Determine the (X, Y) coordinate at the center of the cell enclosing the given text.  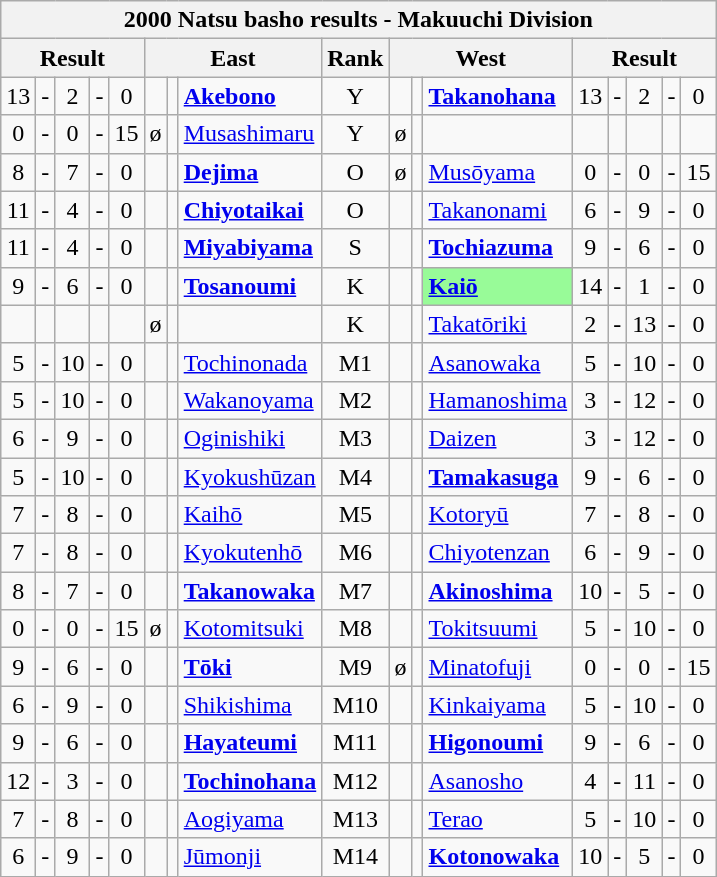
Chiyotaikai (250, 210)
Aogiyama (250, 819)
Chiyotenzan (498, 553)
Higonoumi (498, 743)
14 (590, 286)
Takanowaka (250, 591)
M1 (356, 362)
Kyokutenhō (250, 553)
Takatōriki (498, 324)
Dejima (250, 172)
Kaihō (250, 515)
1 (644, 286)
Kotomitsuki (250, 629)
M4 (356, 477)
M11 (356, 743)
Musashimaru (250, 134)
M10 (356, 705)
Tōki (250, 667)
M2 (356, 400)
Tamakasuga (498, 477)
Tochinohana (250, 781)
M3 (356, 438)
Rank (356, 58)
Oginishiki (250, 438)
Kotonowaka (498, 857)
Minatofuji (498, 667)
2000 Natsu basho results - Makuuchi Division (358, 20)
Kyokushūzan (250, 477)
Kotoryū (498, 515)
M7 (356, 591)
Tochiazuma (498, 248)
East (233, 58)
M5 (356, 515)
M9 (356, 667)
Asanosho (498, 781)
Akinoshima (498, 591)
M14 (356, 857)
Kinkaiyama (498, 705)
Tosanoumi (250, 286)
Jūmonji (250, 857)
M13 (356, 819)
Shikishima (250, 705)
Hayateumi (250, 743)
Hamanoshima (498, 400)
M6 (356, 553)
Musōyama (498, 172)
Kaiō (498, 286)
Akebono (250, 96)
Takanohana (498, 96)
Asanowaka (498, 362)
Takanonami (498, 210)
Terao (498, 819)
S (356, 248)
Miyabiyama (250, 248)
West (481, 58)
M8 (356, 629)
M12 (356, 781)
Wakanoyama (250, 400)
Tochinonada (250, 362)
Daizen (498, 438)
Tokitsuumi (498, 629)
